Return [X, Y] of the center of cell containing provided text 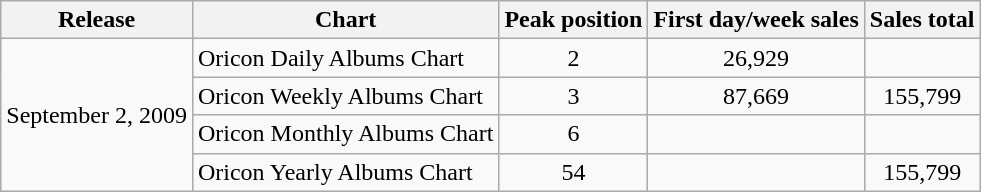
3 [574, 96]
Oricon Daily Albums Chart [345, 58]
87,669 [756, 96]
Release [97, 20]
September 2, 2009 [97, 115]
First day/week sales [756, 20]
Peak position [574, 20]
54 [574, 172]
Oricon Monthly Albums Chart [345, 134]
Chart [345, 20]
Oricon Yearly Albums Chart [345, 172]
2 [574, 58]
6 [574, 134]
Sales total [922, 20]
Oricon Weekly Albums Chart [345, 96]
26,929 [756, 58]
